Return [x, y] of the center of cell containing provided text 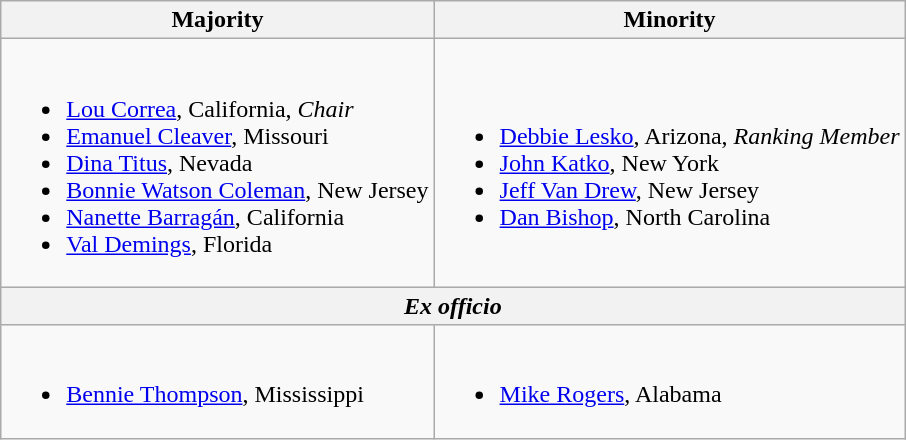
Mike Rogers, Alabama [670, 382]
Ex officio [453, 306]
Debbie Lesko, Arizona, Ranking MemberJohn Katko, New YorkJeff Van Drew, New JerseyDan Bishop, North Carolina [670, 163]
Bennie Thompson, Mississippi [218, 382]
Minority [670, 20]
Majority [218, 20]
